Pinpoint the cell where the given text exists, returning its (X, Y) midpoint coordinate. 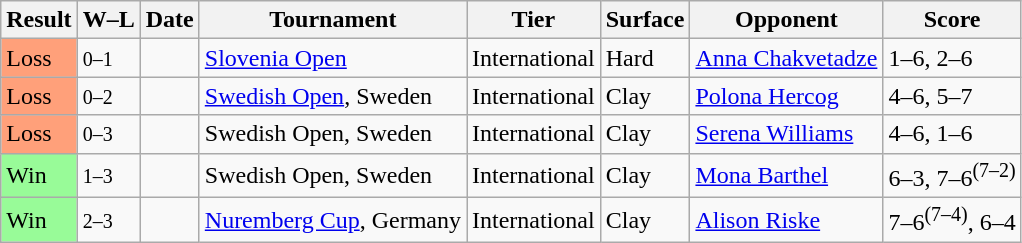
Nuremberg Cup, Germany (332, 220)
Surface (645, 20)
Date (170, 20)
Slovenia Open (332, 58)
Serena Williams (786, 134)
Mona Barthel (786, 176)
Tournament (332, 20)
6–3, 7–6(7–2) (952, 176)
0–1 (108, 58)
1–3 (108, 176)
Tier (533, 20)
1–6, 2–6 (952, 58)
2–3 (108, 220)
4–6, 5–7 (952, 96)
Score (952, 20)
0–3 (108, 134)
4–6, 1–6 (952, 134)
Alison Riske (786, 220)
Polona Hercog (786, 96)
Anna Chakvetadze (786, 58)
Hard (645, 58)
Opponent (786, 20)
Result (39, 20)
0–2 (108, 96)
W–L (108, 20)
7–6(7–4), 6–4 (952, 220)
